Find where the given text appears and provide that cell's center as (X, Y) coordinate. 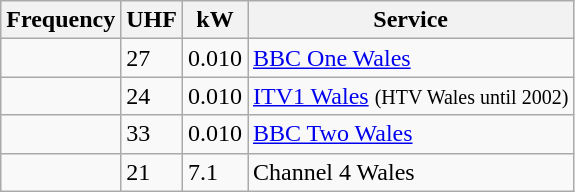
24 (152, 96)
27 (152, 58)
33 (152, 134)
ITV1 Wales (HTV Wales until 2002) (411, 96)
Channel 4 Wales (411, 172)
kW (214, 20)
UHF (152, 20)
7.1 (214, 172)
Frequency (61, 20)
BBC Two Wales (411, 134)
Service (411, 20)
BBC One Wales (411, 58)
21 (152, 172)
